Search for the cell housing the specified text and yield its (x, y) center coordinate. 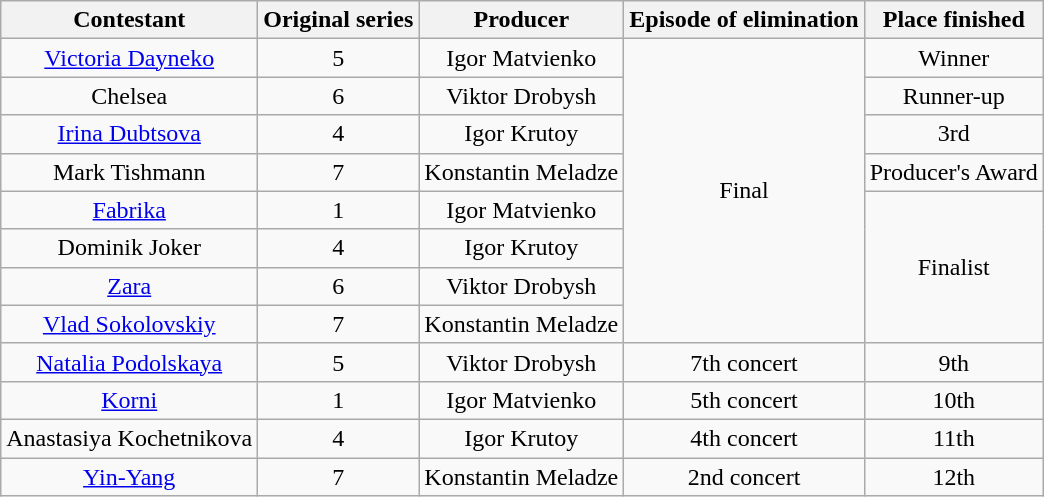
Producer (522, 20)
Final (744, 191)
11th (954, 438)
Chelsea (130, 96)
10th (954, 400)
Runner-up (954, 96)
12th (954, 477)
Original series (338, 20)
Vlad Sokolovskiy (130, 324)
Contestant (130, 20)
Producer's Award (954, 172)
Natalia Podolskaya (130, 362)
Irina Dubtsova (130, 134)
3rd (954, 134)
Fabrika (130, 210)
Episode of elimination (744, 20)
Anastasiya Kochetnikova (130, 438)
4th concert (744, 438)
Place finished (954, 20)
7th concert (744, 362)
Mark Tishmann (130, 172)
Zara (130, 286)
Finalist (954, 267)
2nd concert (744, 477)
9th (954, 362)
5th concert (744, 400)
Korni (130, 400)
Dominik Joker (130, 248)
Yin-Yang (130, 477)
Winner (954, 58)
Victoria Dayneko (130, 58)
